Return the [x, y] coordinate for the center point of the cell that contains the specified text.  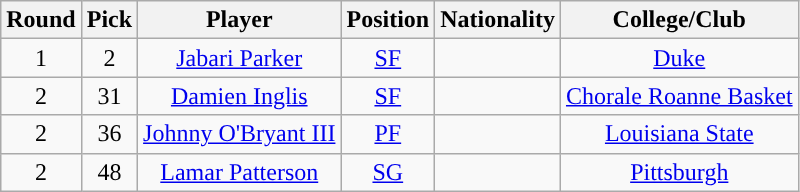
1 [41, 58]
Lamar Patterson [240, 172]
Damien Inglis [240, 96]
PF [388, 134]
31 [109, 96]
College/Club [679, 20]
SG [388, 172]
48 [109, 172]
Player [240, 20]
36 [109, 134]
Duke [679, 58]
Jabari Parker [240, 58]
Pittsburgh [679, 172]
Position [388, 20]
Chorale Roanne Basket [679, 96]
Johnny O'Bryant III [240, 134]
Louisiana State [679, 134]
Nationality [498, 20]
Round [41, 20]
Pick [109, 20]
